Search for the cell housing the specified text and yield its [x, y] center coordinate. 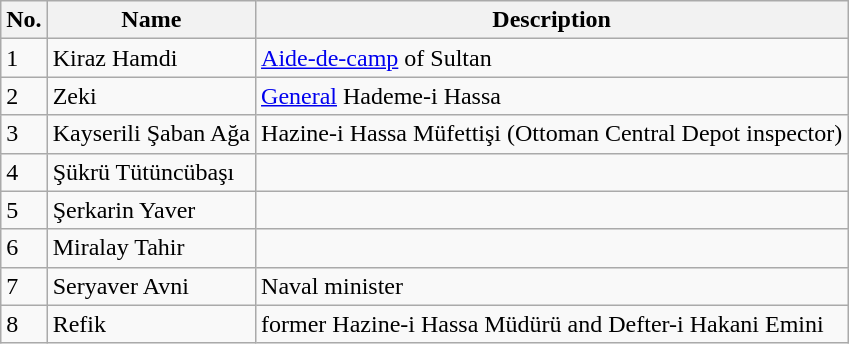
Şerkarin Yaver [151, 210]
Şükrü Tütüncübaşı [151, 172]
Hazine-i Hassa Müfettişi (Ottoman Central Depot inspector) [552, 134]
4 [24, 172]
General Hademe-i Hassa [552, 96]
3 [24, 134]
Seryaver Avni [151, 286]
Miralay Tahir [151, 248]
2 [24, 96]
5 [24, 210]
Zeki [151, 96]
7 [24, 286]
Kiraz Hamdi [151, 58]
1 [24, 58]
Aide-de-camp of Sultan [552, 58]
8 [24, 324]
Refik [151, 324]
Kayserili Şaban Ağa [151, 134]
No. [24, 20]
Name [151, 20]
6 [24, 248]
Naval minister [552, 286]
Description [552, 20]
former Hazine-i Hassa Müdürü and Defter-i Hakani Emini [552, 324]
